Provide the (x, y) coordinate of the cell's center where the given text is located.  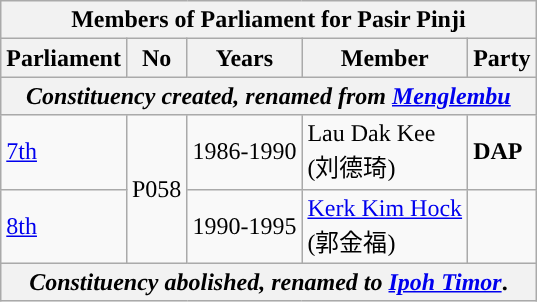
Lau Dak Kee (刘德琦) (385, 152)
DAP (502, 152)
1990-1995 (244, 226)
No (156, 58)
Constituency abolished, renamed to Ipoh Timor. (268, 282)
1986-1990 (244, 152)
Parliament (64, 58)
Party (502, 58)
P058 (156, 189)
Member (385, 58)
8th (64, 226)
Constituency created, renamed from Menglembu (268, 96)
Kerk Kim Hock (郭金福) (385, 226)
7th (64, 152)
Members of Parliament for Pasir Pinji (268, 20)
Years (244, 58)
